Capture the cell that displays the provided text and extract its (X, Y) central coordinate. 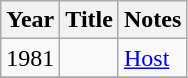
1981 (30, 58)
Year (30, 20)
Host (152, 58)
Notes (152, 20)
Title (90, 20)
